Return [x, y] of the center of cell containing provided text 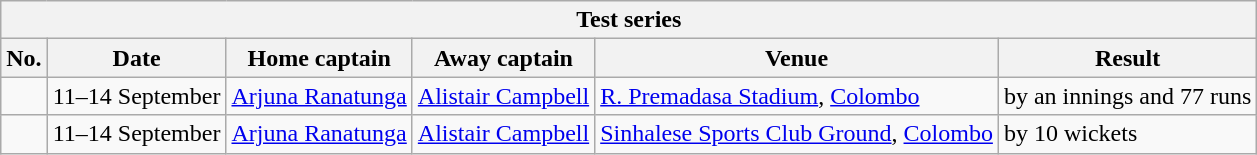
No. [24, 58]
Result [1127, 58]
Away captain [503, 58]
Home captain [319, 58]
Sinhalese Sports Club Ground, Colombo [797, 134]
R. Premadasa Stadium, Colombo [797, 96]
by 10 wickets [1127, 134]
Venue [797, 58]
Date [136, 58]
by an innings and 77 runs [1127, 96]
Test series [629, 20]
